Return the (x, y) coordinate for the center point of the cell that contains the specified text.  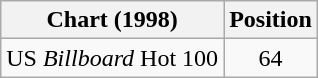
Position (271, 20)
US Billboard Hot 100 (112, 58)
Chart (1998) (112, 20)
64 (271, 58)
